Provide the [x, y] coordinate of the cell's center where the given text is located.  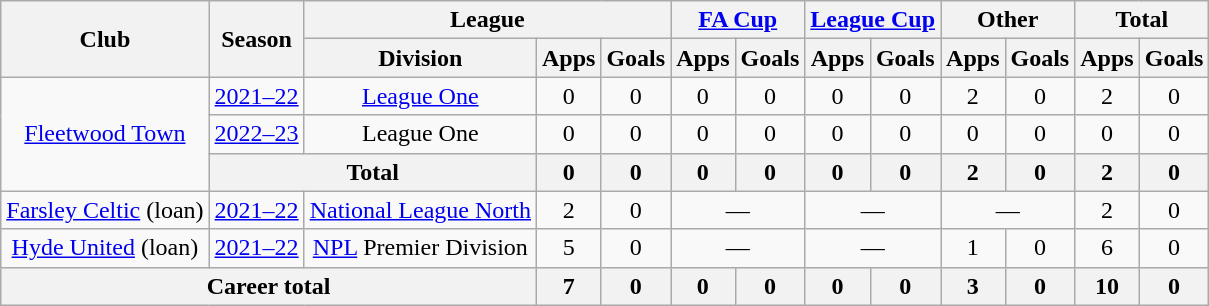
National League North [420, 210]
7 [568, 286]
2022–23 [256, 134]
Farsley Celtic (loan) [105, 210]
League Cup [873, 20]
FA Cup [738, 20]
Season [256, 39]
5 [568, 248]
3 [973, 286]
Hyde United (loan) [105, 248]
Other [1008, 20]
Division [420, 58]
Fleetwood Town [105, 134]
10 [1107, 286]
6 [1107, 248]
NPL Premier Division [420, 248]
Career total [269, 286]
League [487, 20]
Club [105, 39]
1 [973, 248]
